Identify which cell holds the provided text, then report its [x, y] central coordinate. 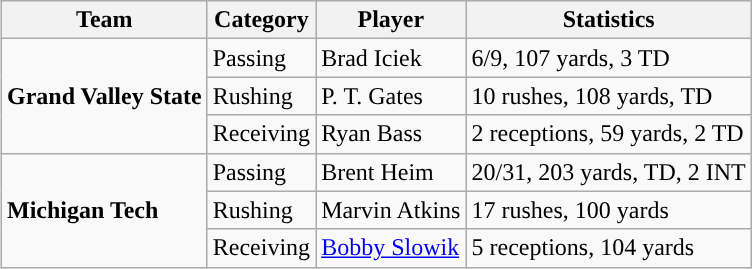
Statistics [608, 20]
10 rushes, 108 yards, TD [608, 96]
Player [391, 20]
Ryan Bass [391, 134]
6/9, 107 yards, 3 TD [608, 58]
Marvin Atkins [391, 210]
Category [261, 20]
Brent Heim [391, 172]
Brad Iciek [391, 58]
Michigan Tech [104, 210]
17 rushes, 100 yards [608, 210]
Bobby Slowik [391, 248]
20/31, 203 yards, TD, 2 INT [608, 172]
2 receptions, 59 yards, 2 TD [608, 134]
P. T. Gates [391, 96]
Team [104, 20]
5 receptions, 104 yards [608, 248]
Grand Valley State [104, 96]
